Search for the cell housing the specified text and yield its (x, y) center coordinate. 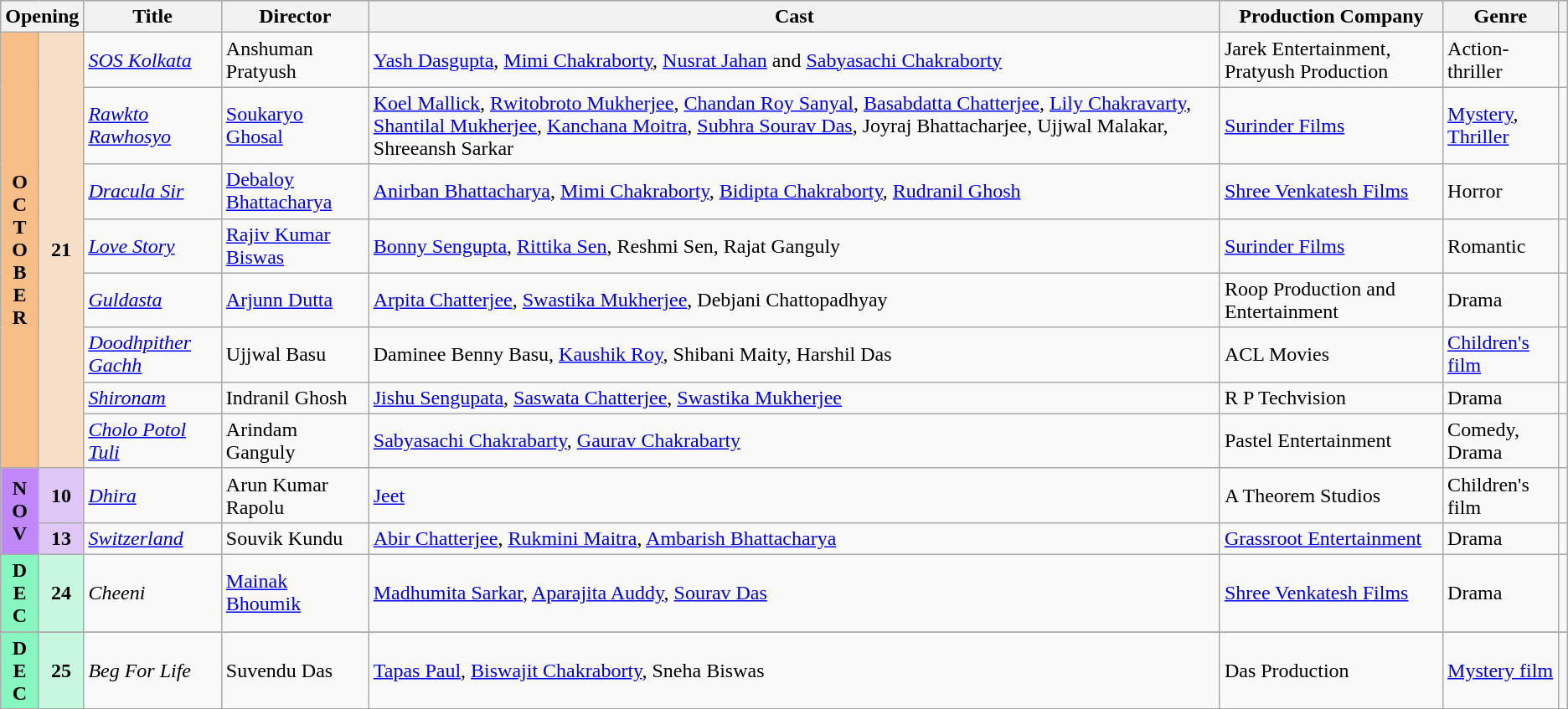
Das Production (1331, 670)
Horror (1501, 191)
A Theorem Studios (1331, 496)
Anirban Bhattacharya, Mimi Chakraborty, Bidipta Chakraborty, Rudranil Ghosh (794, 191)
Romantic (1501, 246)
NOV (20, 511)
Souvik Kundu (295, 538)
Mainak Bhoumik (295, 593)
Daminee Benny Basu, Kaushik Roy, Shibani Maity, Harshil Das (794, 355)
Arjunn Dutta (295, 300)
Bonny Sengupta, Rittika Sen, Reshmi Sen, Rajat Ganguly (794, 246)
Guldasta (152, 300)
ACL Movies (1331, 355)
Cheeni (152, 593)
Jarek Entertainment, Pratyush Production (1331, 60)
Madhumita Sarkar, Aparajita Auddy, Sourav Das (794, 593)
25 (61, 670)
Debaloy Bhattacharya (295, 191)
Pastel Entertainment (1331, 440)
Rawkto Rawhosyo (152, 126)
Director (295, 17)
Abir Chatterjee, Rukmini Maitra, Ambarish Bhattacharya (794, 538)
OCTOBER (20, 250)
Grassroot Entertainment (1331, 538)
13 (61, 538)
Genre (1501, 17)
Switzerland (152, 538)
10 (61, 496)
Shironam (152, 398)
Mystery film (1501, 670)
Tapas Paul, Biswajit Chakraborty, Sneha Biswas (794, 670)
Mystery, Thriller (1501, 126)
Cholo Potol Tuli (152, 440)
Arindam Ganguly (295, 440)
Production Company (1331, 17)
Jeet (794, 496)
Rajiv Kumar Biswas (295, 246)
Roop Production and Entertainment (1331, 300)
Ujjwal Basu (295, 355)
Yash Dasgupta, Mimi Chakraborty, Nusrat Jahan and Sabyasachi Chakraborty (794, 60)
Dhira (152, 496)
Comedy, Drama (1501, 440)
Beg For Life (152, 670)
Love Story (152, 246)
Opening (42, 17)
Jishu Sengupata, Saswata Chatterjee, Swastika Mukherjee (794, 398)
Arun Kumar Rapolu (295, 496)
21 (61, 250)
Indranil Ghosh (295, 398)
24 (61, 593)
Sabyasachi Chakrabarty, Gaurav Chakrabarty (794, 440)
Anshuman Pratyush (295, 60)
R P Techvision (1331, 398)
Title (152, 17)
Cast (794, 17)
SOS Kolkata (152, 60)
Dracula Sir (152, 191)
Doodhpither Gachh (152, 355)
Action-thriller (1501, 60)
Suvendu Das (295, 670)
Arpita Chatterjee, Swastika Mukherjee, Debjani Chattopadhyay (794, 300)
Soukaryo Ghosal (295, 126)
